Provide the (x, y) coordinate of the cell's center where the given text is located.  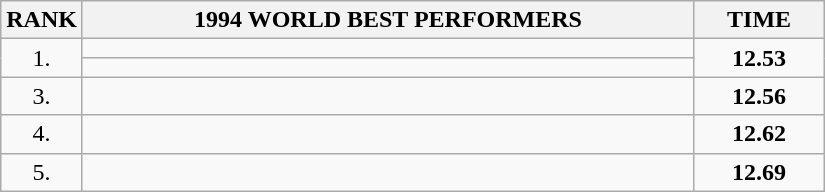
3. (42, 96)
12.69 (760, 172)
RANK (42, 20)
12.53 (760, 58)
TIME (760, 20)
5. (42, 172)
12.56 (760, 96)
4. (42, 134)
1994 WORLD BEST PERFORMERS (388, 20)
1. (42, 58)
12.62 (760, 134)
